Search for the cell housing the specified text and yield its (X, Y) center coordinate. 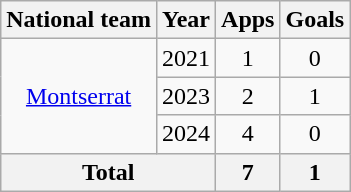
4 (248, 134)
Year (186, 20)
2 (248, 96)
Total (108, 172)
2021 (186, 58)
Apps (248, 20)
7 (248, 172)
2023 (186, 96)
National team (79, 20)
Goals (315, 20)
2024 (186, 134)
Montserrat (79, 96)
